Extract the [X, Y] coordinate from the center of the cell holding the provided text.  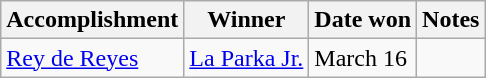
La Parka Jr. [246, 58]
March 16 [363, 58]
Notes [451, 20]
Date won [363, 20]
Accomplishment [92, 20]
Winner [246, 20]
Rey de Reyes [92, 58]
